Provide the (X, Y) coordinate of the cell's center where the given text is located.  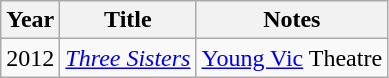
2012 (30, 58)
Three Sisters (128, 58)
Title (128, 20)
Notes (292, 20)
Young Vic Theatre (292, 58)
Year (30, 20)
